Pinpoint the cell where the given text exists, returning its [x, y] midpoint coordinate. 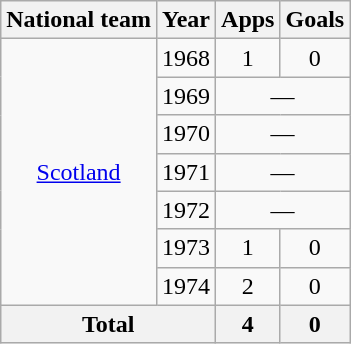
1972 [186, 210]
Goals [315, 20]
National team [79, 20]
Apps [248, 20]
1968 [186, 58]
Total [108, 324]
2 [248, 286]
Year [186, 20]
1970 [186, 134]
1969 [186, 96]
4 [248, 324]
Scotland [79, 172]
1971 [186, 172]
1974 [186, 286]
1973 [186, 248]
